Return [X, Y] of the center of cell containing provided text 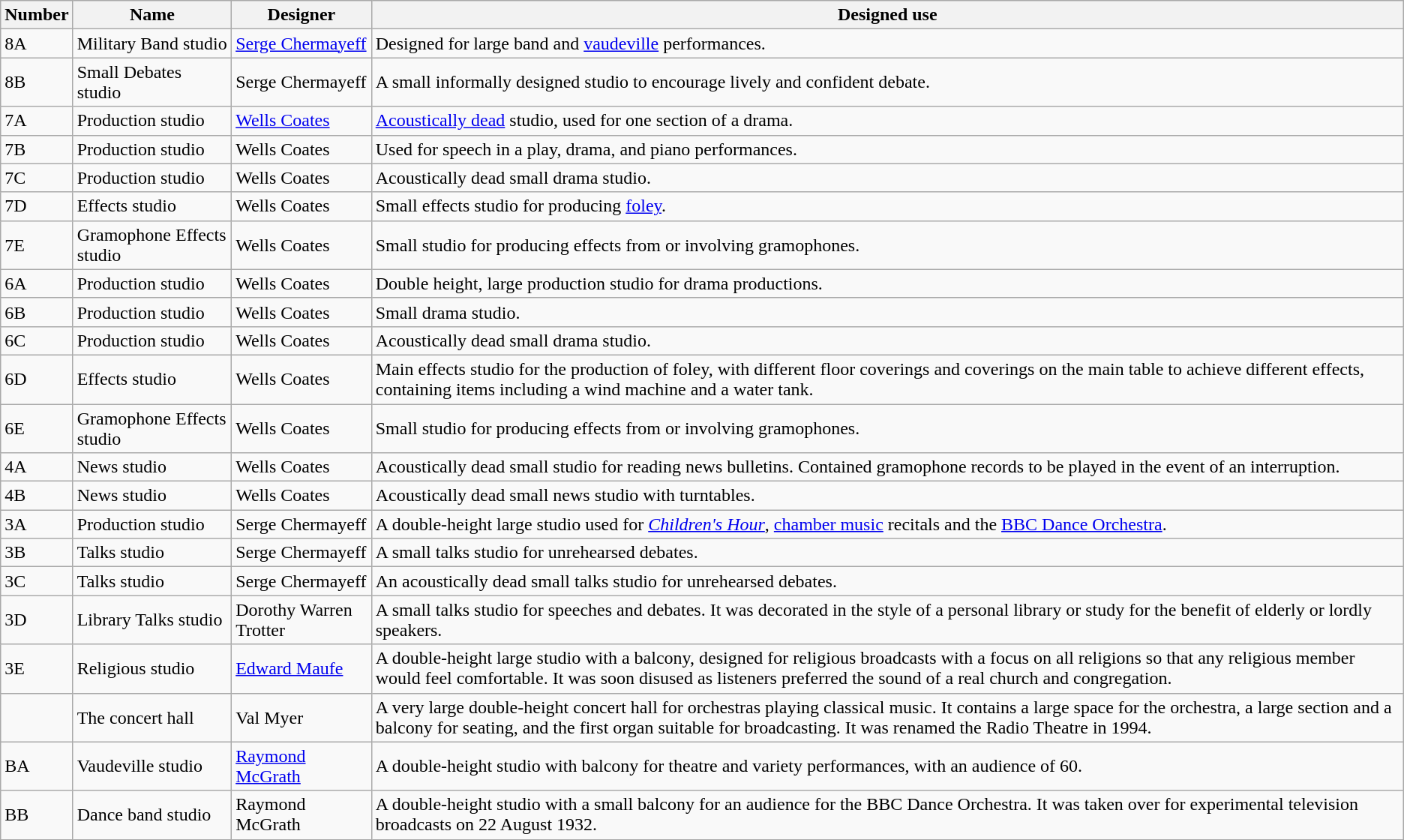
A double-height studio with balcony for theatre and variety performances, with an audience of 60. [887, 766]
Name [152, 15]
Val Myer [301, 717]
7C [37, 178]
Edward Maufe [301, 669]
3E [37, 669]
A small informally designed studio to encourage lively and confident debate. [887, 82]
Designed use [887, 15]
6E [37, 427]
6C [37, 340]
3C [37, 581]
4B [37, 496]
6B [37, 312]
Used for speech in a play, drama, and piano performances. [887, 149]
7E [37, 244]
3D [37, 619]
The concert hall [152, 717]
6D [37, 379]
Dorothy Warren Trotter [301, 619]
Acoustically dead small news studio with turntables. [887, 496]
8A [37, 43]
An acoustically dead small talks studio for unrehearsed debates. [887, 581]
Small Debates studio [152, 82]
Library Talks studio [152, 619]
Acoustically dead small studio for reading news bulletins. Contained gramophone records to be played in the event of an interruption. [887, 467]
7D [37, 206]
Military Band studio [152, 43]
A small talks studio for unrehearsed debates. [887, 553]
Number [37, 15]
7B [37, 149]
Small drama studio. [887, 312]
BB [37, 814]
A double-height large studio used for Children's Hour, chamber music recitals and the BBC Dance Orchestra. [887, 524]
Designed for large band and vaudeville performances. [887, 43]
6A [37, 283]
8B [37, 82]
Double height, large production studio for drama productions. [887, 283]
Acoustically dead studio, used for one section of a drama. [887, 121]
Designer [301, 15]
Religious studio [152, 669]
3A [37, 524]
3B [37, 553]
4A [37, 467]
BA [37, 766]
Small effects studio for producing foley. [887, 206]
7A [37, 121]
Vaudeville studio [152, 766]
Dance band studio [152, 814]
